Determine the (x, y) coordinate at the center of the cell enclosing the given text.  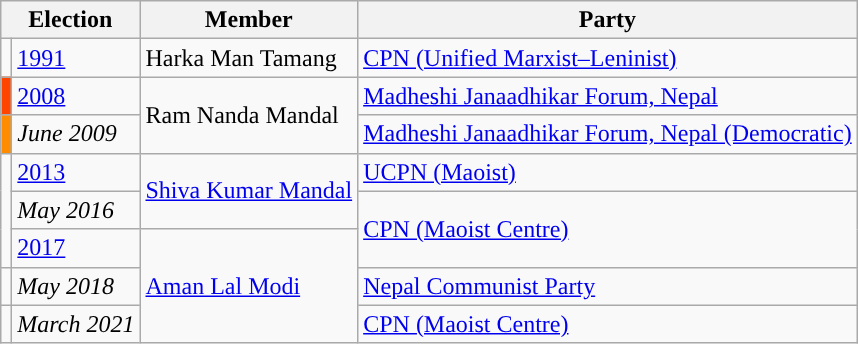
Harka Man Tamang (249, 58)
Nepal Communist Party (608, 286)
Member (249, 20)
Shiva Kumar Mandal (249, 191)
Party (608, 20)
Madheshi Janaadhikar Forum, Nepal (608, 96)
June 2009 (76, 134)
May 2016 (76, 210)
UCPN (Maoist) (608, 172)
Aman Lal Modi (249, 286)
March 2021 (76, 324)
Madheshi Janaadhikar Forum, Nepal (Democratic) (608, 134)
Election (70, 20)
Ram Nanda Mandal (249, 115)
1991 (76, 58)
2013 (76, 172)
May 2018 (76, 286)
2008 (76, 96)
2017 (76, 248)
CPN (Unified Marxist–Leninist) (608, 58)
